For the text-containing cell, return its midpoint in (X, Y) coordinate format. 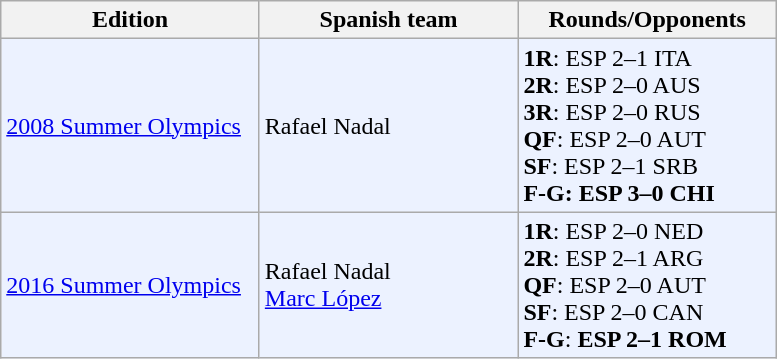
2008 Summer Olympics (130, 126)
1R: ESP 2–0 NED 2R: ESP 2–1 ARG QF: ESP 2–0 AUTSF: ESP 2–0 CANF-G: ESP 2–1 ROM (648, 285)
Rounds/Opponents (648, 20)
Rafael NadalMarc López (388, 285)
Rafael Nadal (388, 126)
1R: ESP 2–1 ITA 2R: ESP 2–0 AUS 3R: ESP 2–0 RUSQF: ESP 2–0 AUTSF: ESP 2–1 SRB F-G: ESP 3–0 CHI (648, 126)
Edition (130, 20)
2016 Summer Olympics (130, 285)
Spanish team (388, 20)
